Locate the cell with the specified text and output its (X, Y) center coordinate. 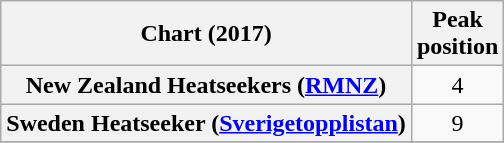
4 (457, 85)
New Zealand Heatseekers (RMNZ) (206, 85)
Sweden Heatseeker (Sverigetopplistan) (206, 123)
Chart (2017) (206, 34)
9 (457, 123)
Peak position (457, 34)
